Identify which cell holds the provided text, then report its [x, y] central coordinate. 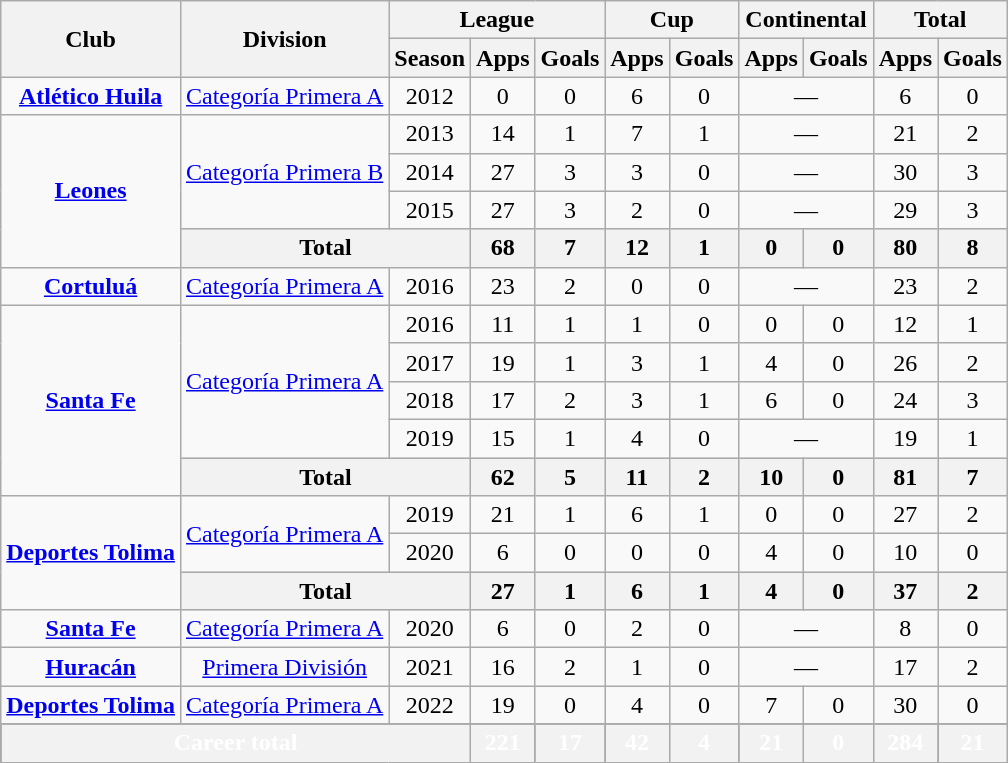
Atlético Huila [91, 96]
Club [91, 39]
15 [503, 438]
Continental [806, 20]
Cup [672, 20]
Primera División [284, 667]
42 [637, 743]
2017 [430, 362]
2014 [430, 172]
26 [905, 362]
62 [503, 477]
Cortuluá [91, 286]
Season [430, 58]
24 [905, 400]
2015 [430, 210]
Division [284, 39]
Career total [236, 743]
37 [905, 591]
2022 [430, 705]
81 [905, 477]
Leones [91, 191]
284 [905, 743]
2021 [430, 667]
5 [570, 477]
29 [905, 210]
2013 [430, 134]
16 [503, 667]
14 [503, 134]
221 [503, 743]
Huracán [91, 667]
2018 [430, 400]
League [497, 20]
2012 [430, 96]
80 [905, 248]
68 [503, 248]
Categoría Primera B [284, 172]
